Search for the cell housing the specified text and yield its (X, Y) center coordinate. 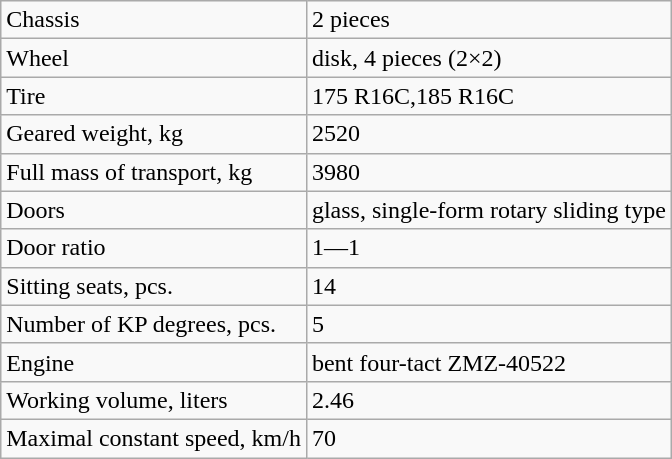
Engine (154, 362)
Sitting seats, pcs. (154, 286)
Full mass of transport, kg (154, 172)
disk, 4 pieces (2×2) (488, 58)
14 (488, 286)
175 R16C,185 R16C (488, 96)
bent four-tact ZMZ-40522 (488, 362)
2.46 (488, 400)
70 (488, 438)
Maximal constant speed, km/h (154, 438)
3980 (488, 172)
Doors (154, 210)
2520 (488, 134)
Number of KP degrees, pcs. (154, 324)
Tire (154, 96)
2 pieces (488, 20)
5 (488, 324)
Door ratio (154, 248)
Working volume, liters (154, 400)
1—1 (488, 248)
glass, single-form rotary sliding type (488, 210)
Wheel (154, 58)
Geared weight, kg (154, 134)
Chassis (154, 20)
